Detect which cell encompasses the target text, then output its (X, Y) center coordinate. 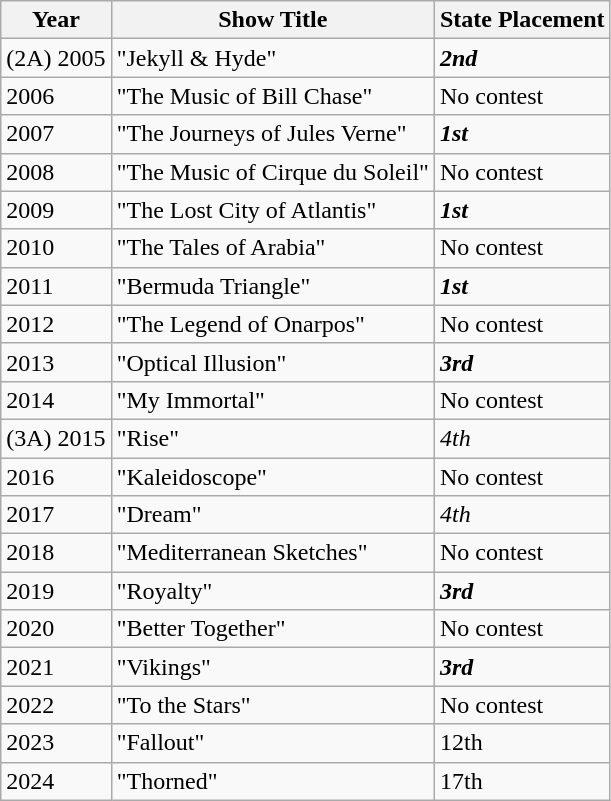
"Thorned" (272, 781)
"My Immortal" (272, 400)
"Better Together" (272, 629)
2017 (56, 515)
2009 (56, 210)
2011 (56, 286)
2010 (56, 248)
2024 (56, 781)
"To the Stars" (272, 705)
2022 (56, 705)
2nd (522, 58)
"Dream" (272, 515)
"The Music of Cirque du Soleil" (272, 172)
"Vikings" (272, 667)
"Fallout" (272, 743)
2008 (56, 172)
"The Lost City of Atlantis" (272, 210)
2021 (56, 667)
"The Tales of Arabia" (272, 248)
2013 (56, 362)
"Royalty" (272, 591)
State Placement (522, 20)
2019 (56, 591)
"Rise" (272, 438)
"The Journeys of Jules Verne" (272, 134)
"Kaleidoscope" (272, 477)
2014 (56, 400)
"Optical Illusion" (272, 362)
(3A) 2015 (56, 438)
2020 (56, 629)
2018 (56, 553)
12th (522, 743)
2006 (56, 96)
"Jekyll & Hyde" (272, 58)
2007 (56, 134)
2016 (56, 477)
2012 (56, 324)
"The Music of Bill Chase" (272, 96)
2023 (56, 743)
"The Legend of Onarpos" (272, 324)
(2A) 2005 (56, 58)
17th (522, 781)
"Bermuda Triangle" (272, 286)
"Mediterranean Sketches" (272, 553)
Show Title (272, 20)
Year (56, 20)
